Scan for the cell matching the given text and deliver its (x, y) coordinate at center. 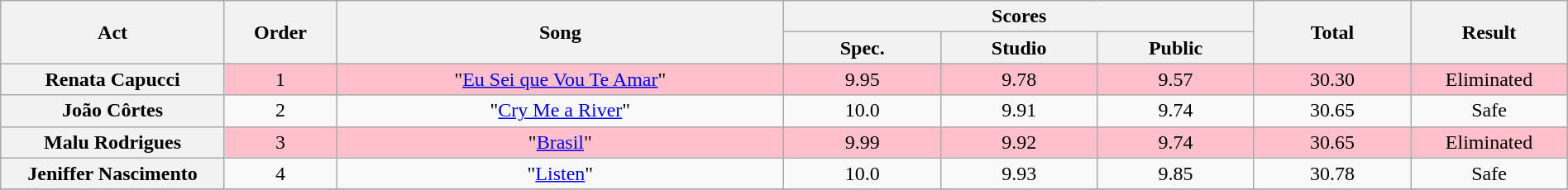
Studio (1019, 48)
Result (1489, 32)
João Côrtes (112, 111)
Renata Capucci (112, 79)
30.30 (1331, 79)
"Eu Sei que Vou Te Amar" (561, 79)
Total (1331, 32)
Act (112, 32)
9.95 (862, 79)
Order (280, 32)
Scores (1019, 17)
Spec. (862, 48)
9.93 (1019, 173)
Public (1176, 48)
9.92 (1019, 142)
"Brasil" (561, 142)
2 (280, 111)
30.78 (1331, 173)
4 (280, 173)
9.78 (1019, 79)
9.99 (862, 142)
Malu Rodrigues (112, 142)
Jeniffer Nascimento (112, 173)
Song (561, 32)
1 (280, 79)
3 (280, 142)
9.91 (1019, 111)
"Cry Me a River" (561, 111)
9.85 (1176, 173)
"Listen" (561, 173)
9.57 (1176, 79)
